Locate the cell with the specified text and output its [X, Y] center coordinate. 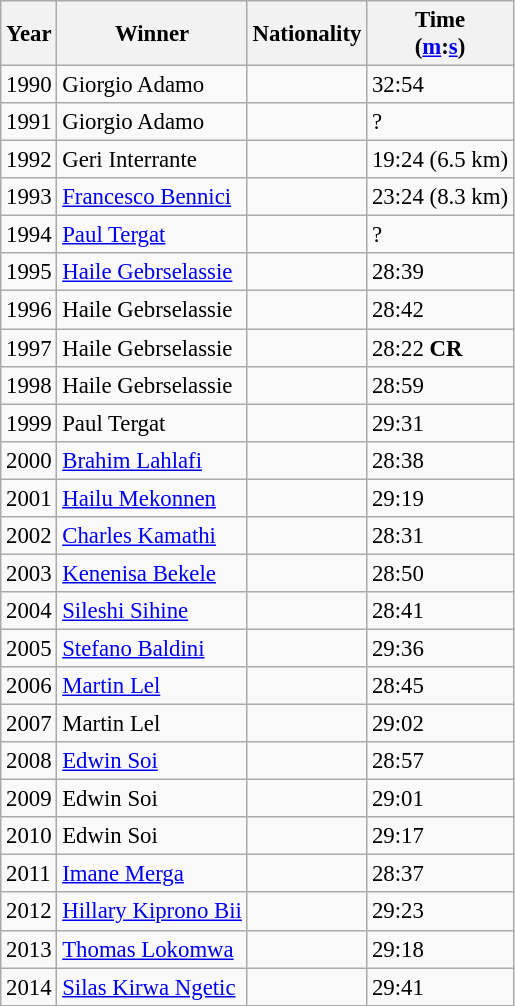
Francesco Bennici [152, 197]
1990 [29, 85]
28:41 [440, 611]
Brahim Lahlafi [152, 460]
1993 [29, 197]
29:17 [440, 836]
29:01 [440, 799]
32:54 [440, 85]
1999 [29, 423]
28:31 [440, 536]
Charles Kamathi [152, 536]
28:22 CR [440, 348]
Silas Kirwa Ngetic [152, 987]
1996 [29, 310]
2013 [29, 949]
2002 [29, 536]
2008 [29, 761]
28:39 [440, 273]
28:45 [440, 686]
2014 [29, 987]
2011 [29, 874]
1998 [29, 385]
29:36 [440, 648]
29:19 [440, 498]
Thomas Lokomwa [152, 949]
2001 [29, 498]
29:02 [440, 724]
Hillary Kiprono Bii [152, 912]
2004 [29, 611]
2000 [29, 460]
Stefano Baldini [152, 648]
28:59 [440, 385]
Imane Merga [152, 874]
28:50 [440, 573]
Kenenisa Bekele [152, 573]
28:37 [440, 874]
Winner [152, 34]
Geri Interrante [152, 160]
1995 [29, 273]
Time(m:s) [440, 34]
1997 [29, 348]
29:23 [440, 912]
28:57 [440, 761]
Nationality [306, 34]
2006 [29, 686]
2010 [29, 836]
2012 [29, 912]
Sileshi Sihine [152, 611]
23:24 (8.3 km) [440, 197]
1992 [29, 160]
2005 [29, 648]
Year [29, 34]
Hailu Mekonnen [152, 498]
29:18 [440, 949]
28:38 [440, 460]
19:24 (6.5 km) [440, 160]
28:42 [440, 310]
2009 [29, 799]
29:41 [440, 987]
29:31 [440, 423]
2007 [29, 724]
1994 [29, 235]
1991 [29, 122]
2003 [29, 573]
